Capture the cell that displays the provided text and extract its (X, Y) central coordinate. 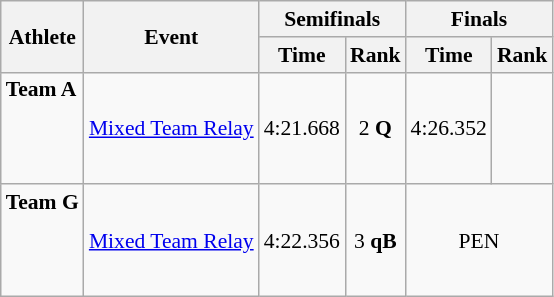
3 qB (376, 241)
4:26.352 (449, 128)
4:21.668 (302, 128)
Semifinals (332, 19)
Team A (42, 128)
4:22.356 (302, 241)
Event (172, 36)
PEN (480, 241)
Athlete (42, 36)
Team G (42, 241)
2 Q (376, 128)
Finals (480, 19)
